Find where the given text appears and provide that cell's center as [X, Y] coordinate. 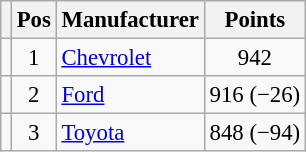
Ford [130, 95]
2 [34, 95]
Toyota [130, 133]
3 [34, 133]
Manufacturer [130, 20]
942 [254, 58]
Points [254, 20]
848 (−94) [254, 133]
1 [34, 58]
916 (−26) [254, 95]
Chevrolet [130, 58]
Pos [34, 20]
